Identify which cell holds the provided text, then report its (X, Y) central coordinate. 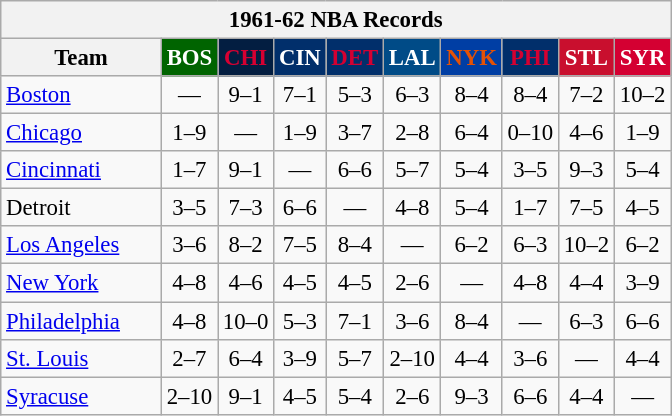
3–7 (354, 133)
Los Angeles (82, 245)
2–7 (189, 358)
STL (586, 58)
7–3 (246, 208)
CIN (300, 58)
7–2 (586, 95)
CHI (246, 58)
Team (82, 58)
Chicago (82, 133)
1961-62 NBA Records (336, 20)
Syracuse (82, 396)
NYK (472, 58)
New York (82, 283)
2–8 (412, 133)
Boston (82, 95)
0–10 (530, 133)
Detroit (82, 208)
BOS (189, 58)
10–0 (246, 321)
DET (354, 58)
St. Louis (82, 358)
Cincinnati (82, 170)
SYR (642, 58)
8–2 (246, 245)
LAL (412, 58)
Philadelphia (82, 321)
PHI (530, 58)
